Determine the [X, Y] coordinate at the center of the cell enclosing the given text.  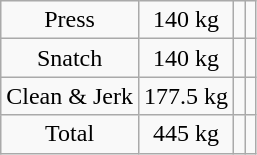
Clean & Jerk [70, 96]
177.5 kg [186, 96]
Total [70, 134]
Press [70, 20]
445 kg [186, 134]
Snatch [70, 58]
